Pinpoint the cell where the given text exists, returning its [x, y] midpoint coordinate. 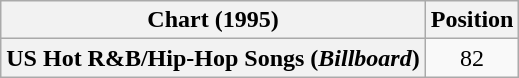
Chart (1995) [213, 20]
82 [472, 58]
Position [472, 20]
US Hot R&B/Hip-Hop Songs (Billboard) [213, 58]
